Extract the (X, Y) coordinate from the center of the cell holding the provided text.  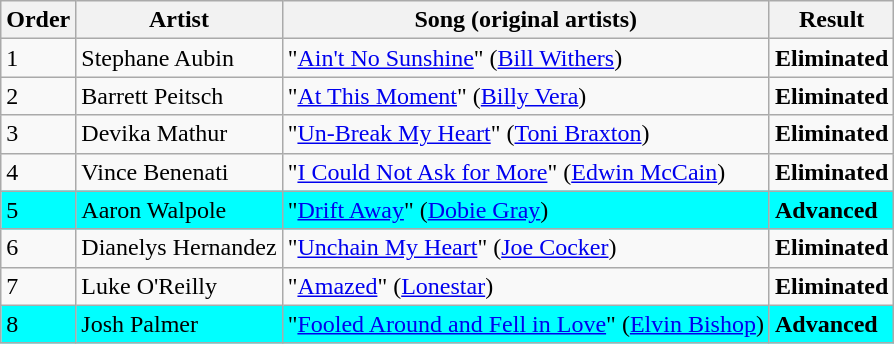
4 (38, 172)
5 (38, 210)
Vince Benenati (179, 172)
"Unchain My Heart" (Joe Cocker) (526, 248)
Dianelys Hernandez (179, 248)
"Fooled Around and Fell in Love" (Elvin Bishop) (526, 324)
"Un-Break My Heart" (Toni Braxton) (526, 134)
Devika Mathur (179, 134)
Josh Palmer (179, 324)
Artist (179, 20)
6 (38, 248)
"At This Moment" (Billy Vera) (526, 96)
2 (38, 96)
"Amazed" (Lonestar) (526, 286)
Song (original artists) (526, 20)
8 (38, 324)
Barrett Peitsch (179, 96)
"Drift Away" (Dobie Gray) (526, 210)
Aaron Walpole (179, 210)
Stephane Aubin (179, 58)
Result (831, 20)
"I Could Not Ask for More" (Edwin McCain) (526, 172)
"Ain't No Sunshine" (Bill Withers) (526, 58)
1 (38, 58)
3 (38, 134)
Luke O'Reilly (179, 286)
7 (38, 286)
Order (38, 20)
